Detect which cell encompasses the target text, then output its [x, y] center coordinate. 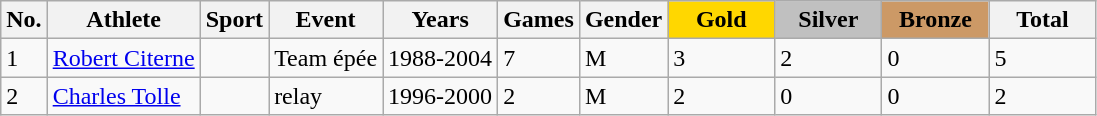
Games [539, 20]
Athlete [124, 20]
Gold [722, 20]
No. [24, 20]
Charles Tolle [124, 96]
3 [722, 58]
relay [326, 96]
Silver [828, 20]
Team épée [326, 58]
1988-2004 [440, 58]
5 [1042, 58]
Robert Citerne [124, 58]
Years [440, 20]
Sport [234, 20]
Event [326, 20]
1996-2000 [440, 96]
Gender [623, 20]
Bronze [936, 20]
1 [24, 58]
7 [539, 58]
Total [1042, 20]
